Locate the cell with the specified text and output its [x, y] center coordinate. 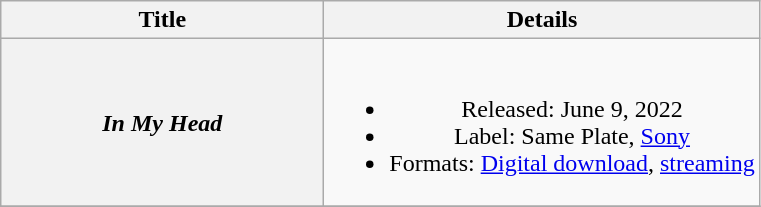
Title [162, 20]
In My Head [162, 122]
Released: June 9, 2022Label: Same Plate, SonyFormats: Digital download, streaming [542, 122]
Details [542, 20]
